Find where the given text appears and provide that cell's center as (x, y) coordinate. 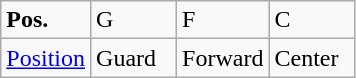
F (223, 20)
Position (46, 58)
C (312, 20)
Forward (223, 58)
Guard (134, 58)
Center (312, 58)
Pos. (46, 20)
G (134, 20)
